Identify which cell holds the provided text, then report its (X, Y) central coordinate. 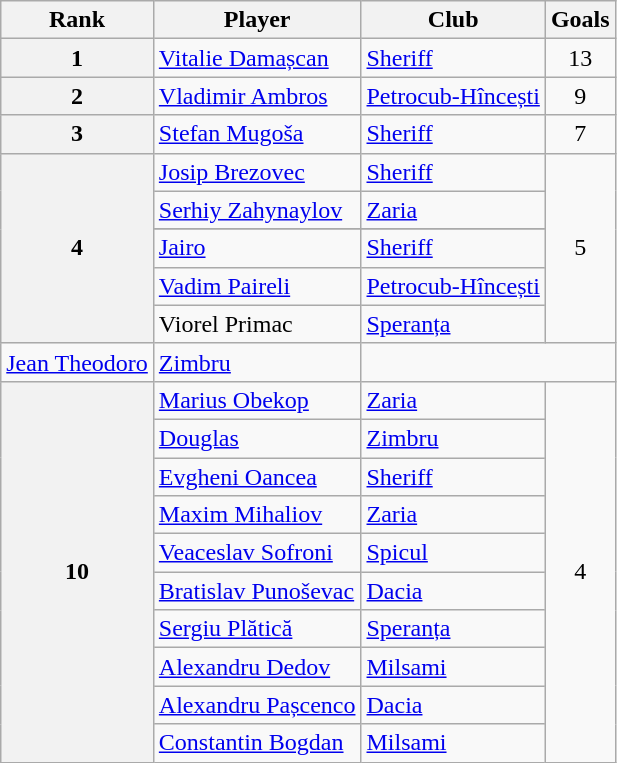
7 (580, 134)
2 (78, 96)
5 (580, 248)
Goals (580, 20)
Vadim Paireli (257, 286)
1 (78, 58)
Constantin Bogdan (257, 743)
Vitalie Damașcan (257, 58)
Club (453, 20)
13 (580, 58)
Jairo (257, 248)
Rank (78, 20)
Alexandru Dedov (257, 667)
Veaceslav Sofroni (257, 553)
Douglas (257, 438)
Evgheni Oancea (257, 477)
Bratislav Punoševac (257, 591)
3 (78, 134)
Maxim Mihaliov (257, 515)
Marius Obekop (257, 400)
Viorel Primac (257, 324)
Serhiy Zahynaylov (257, 210)
Player (257, 20)
Jean Theodoro (78, 362)
Spicul (453, 553)
10 (78, 572)
Sergiu Plătică (257, 629)
Vladimir Ambros (257, 96)
Josip Brezovec (257, 172)
Stefan Mugoša (257, 134)
9 (580, 96)
Alexandru Pașcenco (257, 705)
